Provide the [X, Y] coordinate of the cell's center where the given text is located.  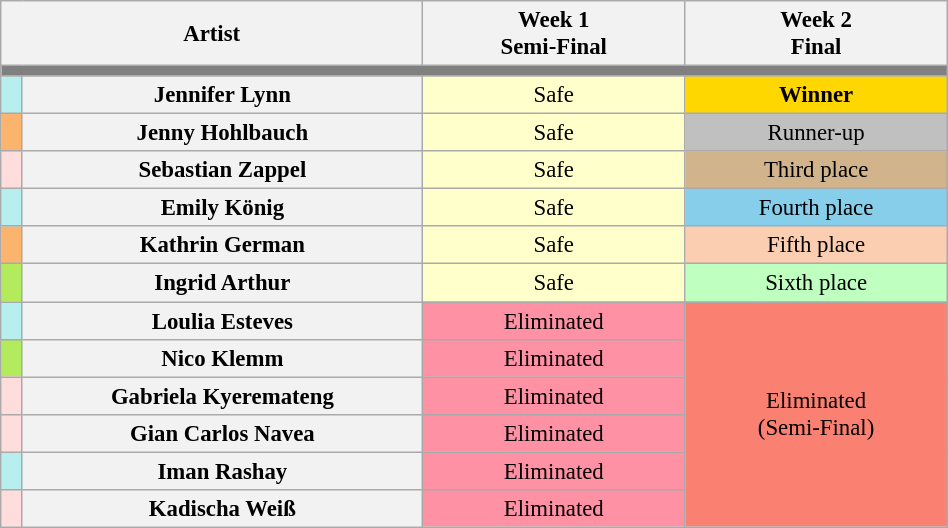
Jenny Hohlbauch [222, 133]
Fifth place [816, 245]
Sixth place [816, 283]
Winner [816, 95]
Runner-up [816, 133]
Third place [816, 170]
Kathrin German [222, 245]
Sebastian Zappel [222, 170]
Artist [212, 34]
Loulia Esteves [222, 321]
Gian Carlos Navea [222, 433]
Jennifer Lynn [222, 95]
Week 2Final [816, 34]
Nico Klemm [222, 358]
Gabriela Kyeremateng [222, 396]
Ingrid Arthur [222, 283]
Emily König [222, 208]
Eliminated(Semi-Final) [816, 415]
Kadischa Weiß [222, 509]
Iman Rashay [222, 471]
Week 1Semi-Final [554, 34]
Fourth place [816, 208]
